Provide the (X, Y) coordinate of the cell's center where the given text is located.  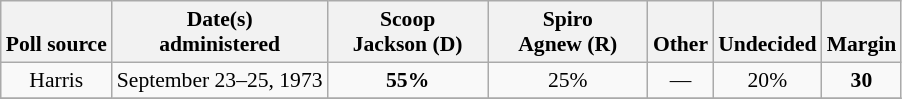
Other (680, 32)
ScoopJackson (D) (408, 32)
September 23–25, 1973 (220, 80)
20% (767, 80)
Margin (862, 32)
Harris (56, 80)
25% (568, 80)
55% (408, 80)
Undecided (767, 32)
— (680, 80)
SpiroAgnew (R) (568, 32)
Date(s)administered (220, 32)
30 (862, 80)
Poll source (56, 32)
